Find where the given text appears and provide that cell's center as (x, y) coordinate. 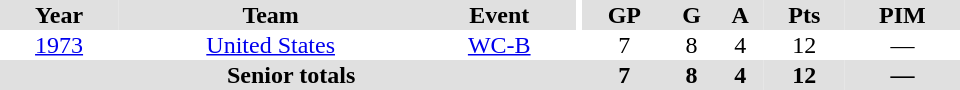
Event (499, 15)
G (691, 15)
GP (624, 15)
Team (270, 15)
Senior totals (291, 75)
Pts (804, 15)
1973 (59, 45)
A (740, 15)
WC-B (499, 45)
Year (59, 15)
United States (270, 45)
PIM (902, 15)
